For the text-containing cell, return its midpoint in (X, Y) coordinate format. 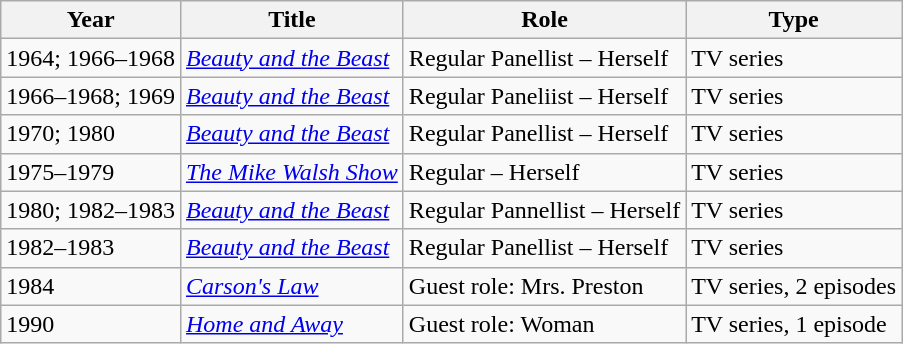
1970; 1980 (91, 134)
Regular Pannellist – Herself (544, 210)
Role (544, 20)
Carson's Law (292, 286)
1984 (91, 286)
Guest role: Mrs. Preston (544, 286)
Type (794, 20)
1990 (91, 324)
1966–1968; 1969 (91, 96)
1964; 1966–1968 (91, 58)
Title (292, 20)
1980; 1982–1983 (91, 210)
1975–1979 (91, 172)
TV series, 1 episode (794, 324)
Home and Away (292, 324)
Regular – Herself (544, 172)
Year (91, 20)
TV series, 2 episodes (794, 286)
Regular Paneliist – Herself (544, 96)
1982–1983 (91, 248)
The Mike Walsh Show (292, 172)
Guest role: Woman (544, 324)
